Determine the (X, Y) coordinate at the center of the cell enclosing the given text.  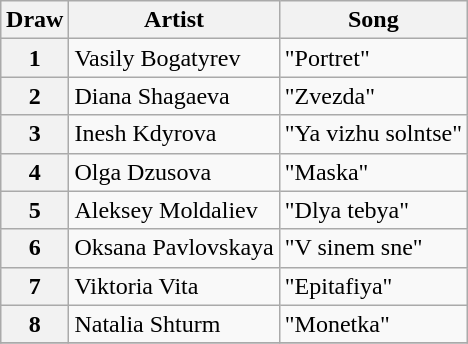
Diana Shagaeva (174, 96)
"Portret" (373, 58)
"Maska" (373, 172)
5 (35, 210)
Vasily Bogatyrev (174, 58)
1 (35, 58)
7 (35, 286)
Natalia Shturm (174, 324)
Draw (35, 20)
"Epitafiya" (373, 286)
3 (35, 134)
"Zvezda" (373, 96)
"Ya vizhu solntse" (373, 134)
8 (35, 324)
Olga Dzusova (174, 172)
"Monetka" (373, 324)
"Dlya tebya" (373, 210)
"V sinem sne" (373, 248)
4 (35, 172)
2 (35, 96)
Song (373, 20)
Inesh Kdyrova (174, 134)
6 (35, 248)
Aleksey Moldaliev (174, 210)
Oksana Pavlovskaya (174, 248)
Artist (174, 20)
Viktoria Vita (174, 286)
